Provide the (x, y) coordinate of the cell's center where the given text is located.  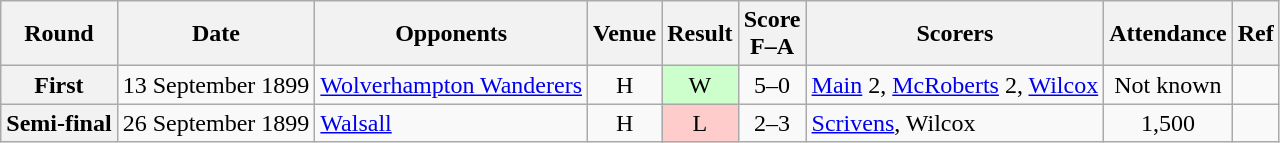
Ref (1256, 34)
Scorers (955, 34)
Round (59, 34)
W (700, 85)
Wolverhampton Wanderers (452, 85)
Opponents (452, 34)
Main 2, McRoberts 2, Wilcox (955, 85)
Result (700, 34)
2–3 (772, 123)
First (59, 85)
Scrivens, Wilcox (955, 123)
1,500 (1168, 123)
Venue (625, 34)
13 September 1899 (216, 85)
Walsall (452, 123)
Semi-final (59, 123)
Not known (1168, 85)
26 September 1899 (216, 123)
Attendance (1168, 34)
5–0 (772, 85)
L (700, 123)
Date (216, 34)
ScoreF–A (772, 34)
